Output the [X, Y] coordinate of the center of the cell containing the given text.  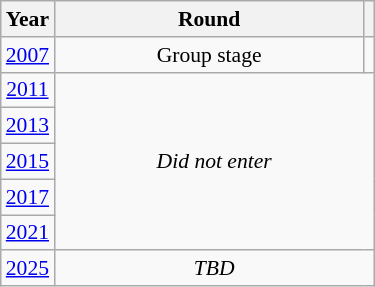
Group stage [209, 55]
2007 [28, 55]
Round [209, 19]
2013 [28, 126]
2015 [28, 162]
Did not enter [214, 161]
2011 [28, 90]
2025 [28, 269]
Year [28, 19]
2017 [28, 197]
TBD [214, 269]
2021 [28, 233]
